Scan for the cell matching the given text and deliver its [X, Y] coordinate at center. 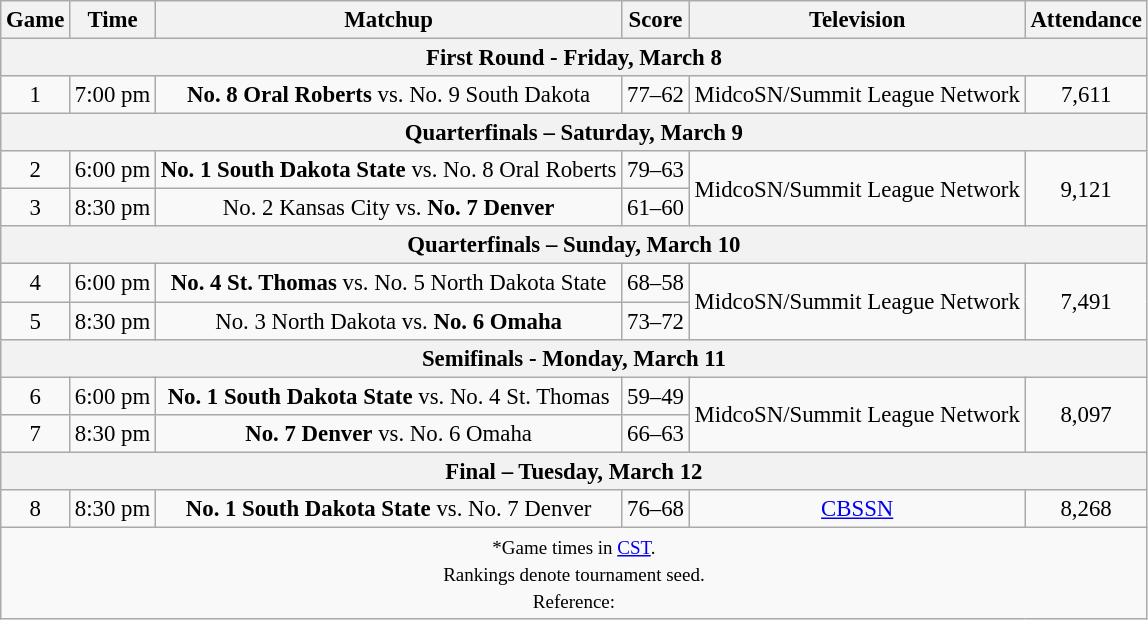
77–62 [656, 95]
Semifinals - Monday, March 11 [574, 358]
No. 4 St. Thomas vs. No. 5 North Dakota State [388, 283]
Final – Tuesday, March 12 [574, 471]
*Game times in CST.Rankings denote tournament seed.Reference: [574, 573]
61–60 [656, 208]
2 [36, 170]
CBSSN [857, 509]
No. 1 South Dakota State vs. No. 7 Denver [388, 509]
No. 3 North Dakota vs. No. 6 Omaha [388, 321]
59–49 [656, 396]
Quarterfinals – Sunday, March 10 [574, 245]
Time [113, 20]
Matchup [388, 20]
8 [36, 509]
73–72 [656, 321]
9,121 [1086, 188]
No. 1 South Dakota State vs. No. 4 St. Thomas [388, 396]
5 [36, 321]
7,611 [1086, 95]
7:00 pm [113, 95]
7 [36, 433]
Attendance [1086, 20]
8,097 [1086, 414]
68–58 [656, 283]
76–68 [656, 509]
First Round - Friday, March 8 [574, 58]
6 [36, 396]
7,491 [1086, 302]
Score [656, 20]
Game [36, 20]
Quarterfinals – Saturday, March 9 [574, 133]
79–63 [656, 170]
8,268 [1086, 509]
66–63 [656, 433]
1 [36, 95]
4 [36, 283]
3 [36, 208]
Television [857, 20]
No. 2 Kansas City vs. No. 7 Denver [388, 208]
No. 1 South Dakota State vs. No. 8 Oral Roberts [388, 170]
No. 7 Denver vs. No. 6 Omaha [388, 433]
No. 8 Oral Roberts vs. No. 9 South Dakota [388, 95]
